Pinpoint the cell where the given text exists, returning its [x, y] midpoint coordinate. 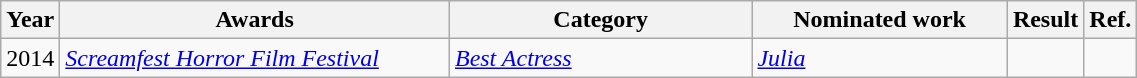
Ref. [1110, 20]
Screamfest Horror Film Festival [255, 58]
Awards [255, 20]
Best Actress [600, 58]
Julia [880, 58]
Nominated work [880, 20]
2014 [30, 58]
Category [600, 20]
Year [30, 20]
Result [1045, 20]
